Output the (x, y) coordinate of the center of the cell containing the given text.  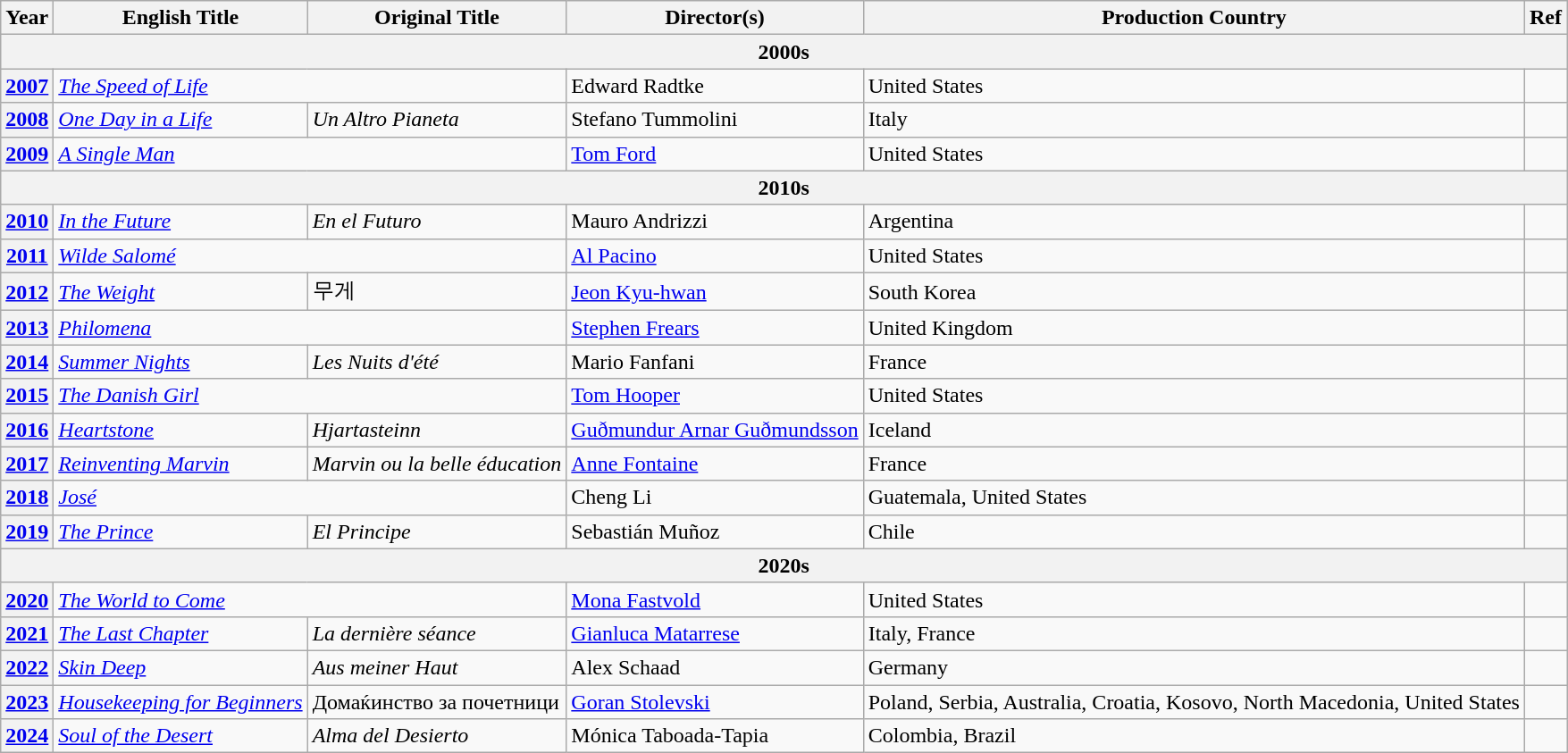
Germany (1194, 667)
En el Futuro (437, 222)
Ref (1546, 18)
2008 (27, 120)
2000s (784, 52)
2007 (27, 86)
무게 (437, 291)
Chile (1194, 531)
Poland, Serbia, Australia, Croatia, Kosovo, North Macedonia, United States (1194, 701)
Les Nuits d'été (437, 362)
Anne Fontaine (715, 464)
2018 (27, 498)
2012 (27, 291)
Goran Stolevski (715, 701)
Stefano Tummolini (715, 120)
English Title (180, 18)
Marvin ou la belle éducation (437, 464)
Al Pacino (715, 255)
Philomena (310, 328)
Italy, France (1194, 633)
2017 (27, 464)
The Prince (180, 531)
In the Future (180, 222)
Iceland (1194, 430)
Домаќинство за почетници (437, 701)
Mona Fastvold (715, 599)
Mauro Andrizzi (715, 222)
Sebastián Muñoz (715, 531)
2015 (27, 396)
2024 (27, 736)
One Day in a Life (180, 120)
José (310, 498)
2016 (27, 430)
Soul of the Desert (180, 736)
2023 (27, 701)
Heartstone (180, 430)
Reinventing Marvin (180, 464)
El Principe (437, 531)
Mónica Taboada-Tapia (715, 736)
2009 (27, 154)
Original Title (437, 18)
Gianluca Matarrese (715, 633)
The Speed of Life (310, 86)
Alma del Desierto (437, 736)
Aus meiner Haut (437, 667)
A Single Man (310, 154)
Guðmundur Arnar Guðmundsson (715, 430)
2020 (27, 599)
Tom Hooper (715, 396)
2014 (27, 362)
Director(s) (715, 18)
South Korea (1194, 291)
2010 (27, 222)
Guatemala, United States (1194, 498)
Hjartasteinn (437, 430)
2021 (27, 633)
Un Altro Pianeta (437, 120)
Argentina (1194, 222)
Italy (1194, 120)
United Kingdom (1194, 328)
La dernière séance (437, 633)
Edward Radtke (715, 86)
2022 (27, 667)
Year (27, 18)
Summer Nights (180, 362)
The Last Chapter (180, 633)
2011 (27, 255)
2019 (27, 531)
Housekeeping for Beginners (180, 701)
Production Country (1194, 18)
Colombia, Brazil (1194, 736)
Stephen Frears (715, 328)
Wilde Salomé (310, 255)
2013 (27, 328)
2020s (784, 565)
Skin Deep (180, 667)
Cheng Li (715, 498)
The Weight (180, 291)
Tom Ford (715, 154)
2010s (784, 188)
The Danish Girl (310, 396)
Jeon Kyu-hwan (715, 291)
Alex Schaad (715, 667)
The World to Come (310, 599)
Mario Fanfani (715, 362)
